Search for the cell housing the specified text and yield its (X, Y) center coordinate. 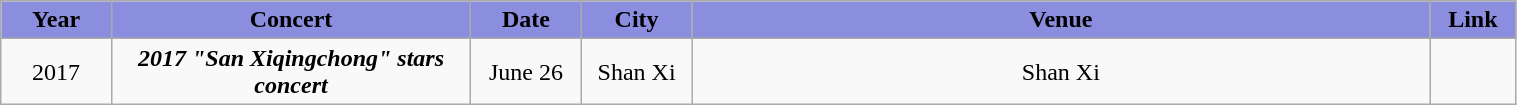
2017 (56, 72)
Concert (290, 20)
Date (526, 20)
Venue (1061, 20)
June 26 (526, 72)
City (636, 20)
Year (56, 20)
Link (1473, 20)
2017 "San Xiqingchong" stars concert (290, 72)
